Scan for the cell matching the given text and deliver its [x, y] coordinate at center. 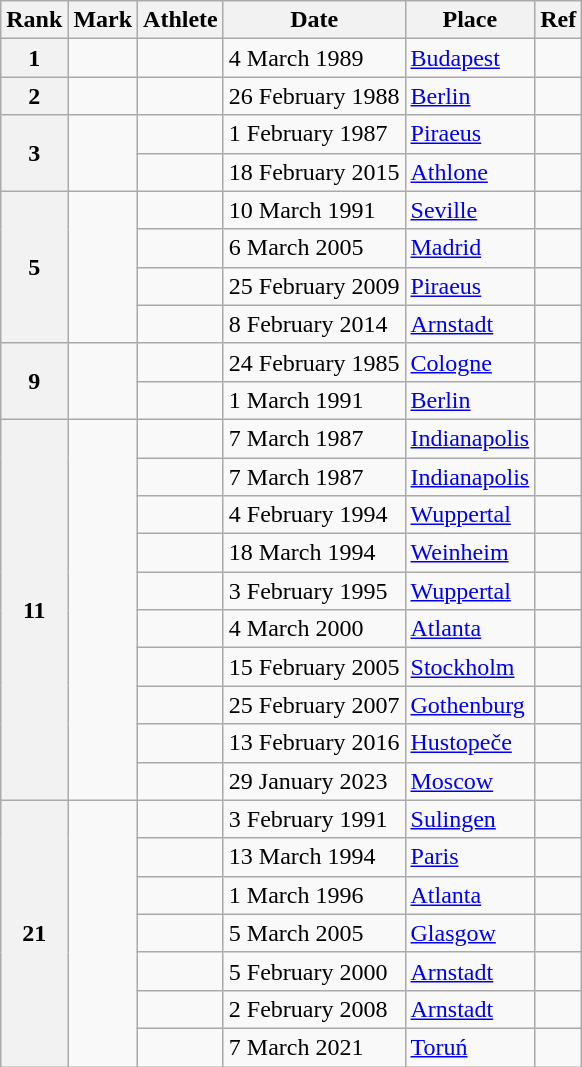
Weinheim [470, 553]
Sulingen [470, 819]
Cologne [470, 362]
21 [34, 933]
1 [34, 58]
29 January 2023 [314, 781]
2 February 2008 [314, 1009]
Seville [470, 210]
Glasgow [470, 933]
1 March 1996 [314, 895]
3 February 1991 [314, 819]
13 March 1994 [314, 857]
Budapest [470, 58]
Place [470, 20]
15 February 2005 [314, 667]
Moscow [470, 781]
4 February 1994 [314, 515]
Madrid [470, 248]
8 February 2014 [314, 324]
18 February 2015 [314, 172]
25 February 2009 [314, 286]
4 March 2000 [314, 629]
1 February 1987 [314, 134]
18 March 1994 [314, 553]
6 March 2005 [314, 248]
5 February 2000 [314, 971]
7 March 2021 [314, 1047]
10 March 1991 [314, 210]
13 February 2016 [314, 743]
Paris [470, 857]
Hustopeče [470, 743]
Mark [103, 20]
2 [34, 96]
Athlone [470, 172]
Stockholm [470, 667]
24 February 1985 [314, 362]
5 March 2005 [314, 933]
26 February 1988 [314, 96]
Rank [34, 20]
4 March 1989 [314, 58]
Gothenburg [470, 705]
Date [314, 20]
Toruń [470, 1047]
Athlete [181, 20]
Ref [558, 20]
1 March 1991 [314, 400]
3 [34, 153]
3 February 1995 [314, 591]
11 [34, 610]
25 February 2007 [314, 705]
5 [34, 267]
9 [34, 381]
